Detect which cell encompasses the target text, then output its [X, Y] center coordinate. 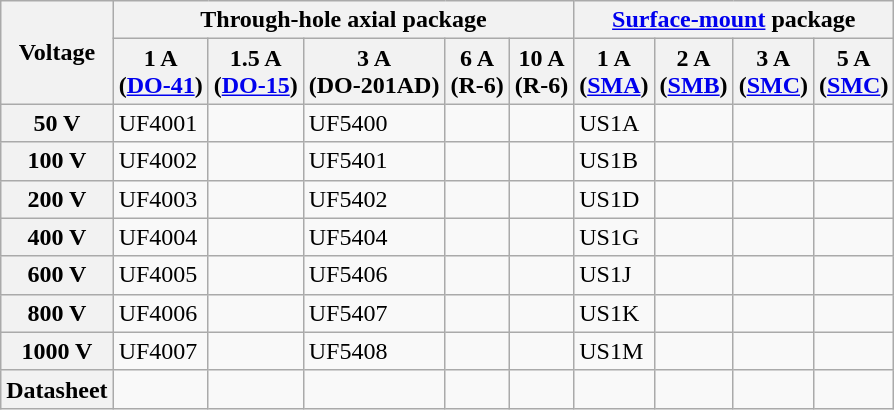
400 V [57, 237]
1.5 A(DO-15) [256, 72]
800 V [57, 313]
UF5404 [374, 237]
UF5401 [374, 161]
US1B [614, 161]
Datasheet [57, 389]
UF4003 [160, 199]
200 V [57, 199]
6 A(R-6) [477, 72]
1 A(DO-41) [160, 72]
1 A(SMA) [614, 72]
US1K [614, 313]
US1J [614, 275]
100 V [57, 161]
10 A(R-6) [541, 72]
UF4002 [160, 161]
50 V [57, 123]
UF4007 [160, 351]
2 A(SMB) [694, 72]
US1G [614, 237]
UF5400 [374, 123]
Through-hole axial package [344, 20]
US1A [614, 123]
600 V [57, 275]
UF4005 [160, 275]
Voltage [57, 52]
UF5408 [374, 351]
3 A(SMC) [773, 72]
UF5402 [374, 199]
UF5407 [374, 313]
Surface-mount package [734, 20]
UF4004 [160, 237]
3 A(DO-201AD) [374, 72]
UF4001 [160, 123]
UF5406 [374, 275]
UF4006 [160, 313]
US1D [614, 199]
1000 V [57, 351]
US1M [614, 351]
5 A(SMC) [854, 72]
